Pinpoint the cell where the given text exists, returning its [x, y] midpoint coordinate. 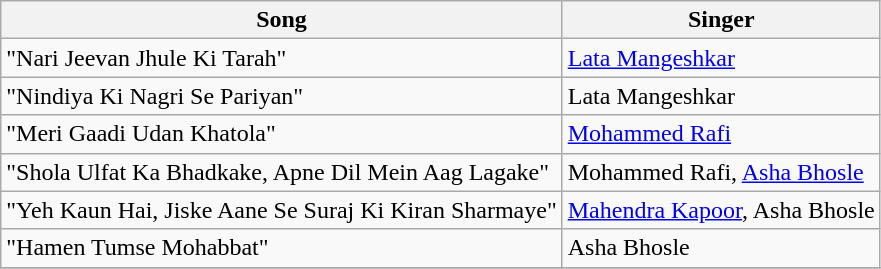
Mohammed Rafi, Asha Bhosle [721, 172]
"Shola Ulfat Ka Bhadkake, Apne Dil Mein Aag Lagake" [282, 172]
Mohammed Rafi [721, 134]
"Hamen Tumse Mohabbat" [282, 248]
"Nindiya Ki Nagri Se Pariyan" [282, 96]
"Yeh Kaun Hai, Jiske Aane Se Suraj Ki Kiran Sharmaye" [282, 210]
Song [282, 20]
Mahendra Kapoor, Asha Bhosle [721, 210]
Asha Bhosle [721, 248]
Singer [721, 20]
"Meri Gaadi Udan Khatola" [282, 134]
"Nari Jeevan Jhule Ki Tarah" [282, 58]
